Search for the cell housing the specified text and yield its [X, Y] center coordinate. 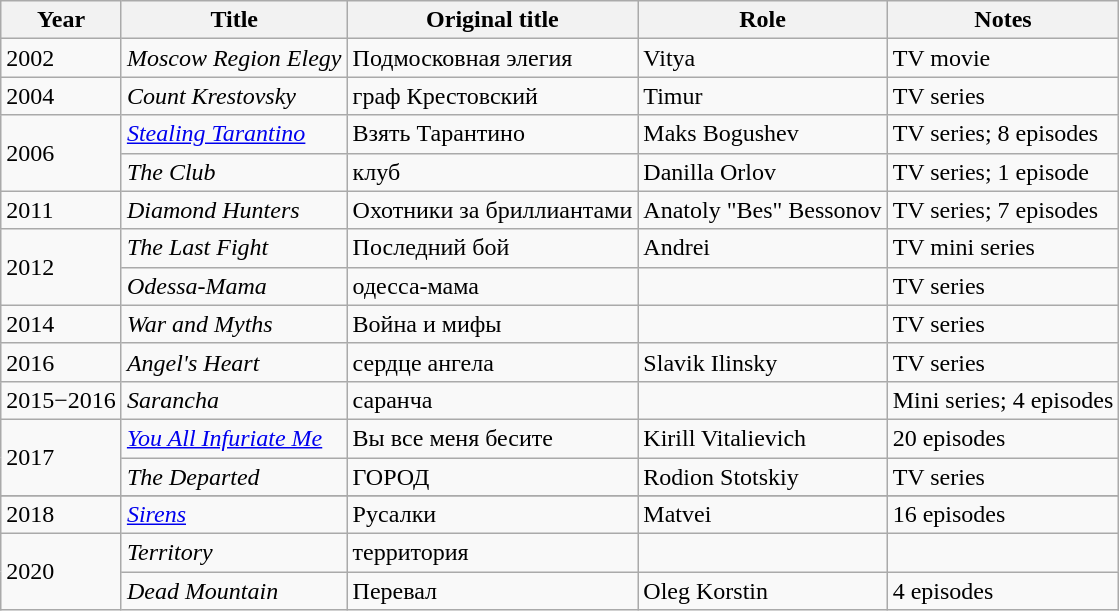
клуб [492, 172]
территория [492, 553]
Взять Тарантино [492, 134]
2015−2016 [62, 400]
Title [234, 20]
Sarancha [234, 400]
TV series; 8 episodes [1003, 134]
Sirens [234, 515]
2011 [62, 210]
Notes [1003, 20]
Role [762, 20]
TV series; 1 episode [1003, 172]
16 episodes [1003, 515]
Angel's Heart [234, 362]
Война и мифы [492, 324]
Anatoly "Bes" Bessonov [762, 210]
TV series; 7 episodes [1003, 210]
Territory [234, 553]
Вы все меня бесите [492, 438]
ГОРОД [492, 477]
Kirill Vitalievich [762, 438]
2014 [62, 324]
Odessa-Mama [234, 286]
Stealing Tarantino [234, 134]
Последний бой [492, 248]
Rodion Stotskiy [762, 477]
Matvei [762, 515]
2006 [62, 153]
The Departed [234, 477]
Vitya [762, 58]
Oleg Korstin [762, 591]
Danilla Orlov [762, 172]
Andrei [762, 248]
Original title [492, 20]
2002 [62, 58]
Охотники за бриллиантами [492, 210]
TV mini series [1003, 248]
Mini series; 4 episodes [1003, 400]
Перевал [492, 591]
The Club [234, 172]
2020 [62, 572]
Timur [762, 96]
2017 [62, 457]
Dead Mountain [234, 591]
саранча [492, 400]
You All Infuriate Me [234, 438]
Подмосковная элегия [492, 58]
граф Крестовский [492, 96]
Slavik Ilinsky [762, 362]
War and Myths [234, 324]
2004 [62, 96]
2018 [62, 515]
20 episodes [1003, 438]
Moscow Region Elegy [234, 58]
одесса-мама [492, 286]
TV movie [1003, 58]
Maks Bogushev [762, 134]
Diamond Hunters [234, 210]
2016 [62, 362]
Year [62, 20]
сердце ангела [492, 362]
The Last Fight [234, 248]
4 episodes [1003, 591]
Count Krestovsky [234, 96]
Русалки [492, 515]
2012 [62, 267]
